Detect which cell encompasses the target text, then output its [x, y] center coordinate. 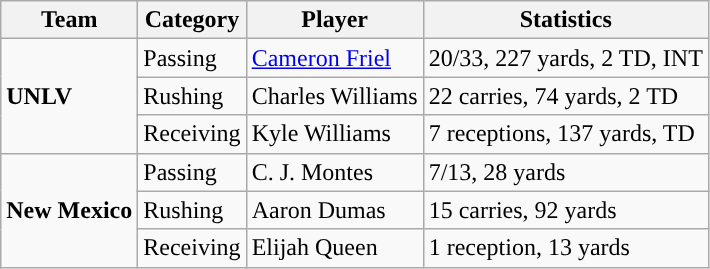
15 carries, 92 yards [566, 210]
Charles Williams [334, 96]
New Mexico [70, 210]
7/13, 28 yards [566, 172]
20/33, 227 yards, 2 TD, INT [566, 58]
C. J. Montes [334, 172]
Team [70, 20]
Elijah Queen [334, 248]
Cameron Friel [334, 58]
1 reception, 13 yards [566, 248]
22 carries, 74 yards, 2 TD [566, 96]
Kyle Williams [334, 134]
Player [334, 20]
UNLV [70, 96]
Category [192, 20]
7 receptions, 137 yards, TD [566, 134]
Aaron Dumas [334, 210]
Statistics [566, 20]
